Extract the (X, Y) coordinate from the center of the cell holding the provided text.  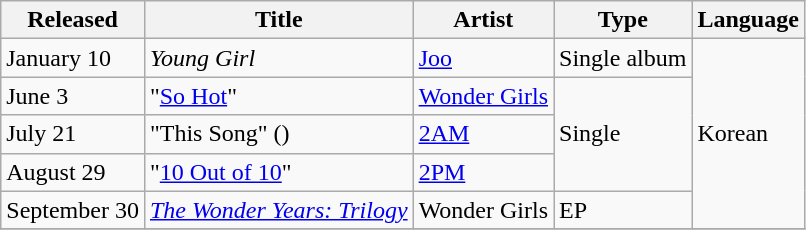
June 3 (73, 96)
"This Song" () (278, 134)
Joo (483, 58)
Type (623, 20)
"So Hot" (278, 96)
September 30 (73, 210)
Single album (623, 58)
August 29 (73, 172)
2AM (483, 134)
Single (623, 134)
The Wonder Years: Trilogy (278, 210)
2PM (483, 172)
Released (73, 20)
Title (278, 20)
EP (623, 210)
"10 Out of 10" (278, 172)
Young Girl (278, 58)
January 10 (73, 58)
Korean (748, 134)
Artist (483, 20)
July 21 (73, 134)
Language (748, 20)
